Find where the given text appears and provide that cell's center as [X, Y] coordinate. 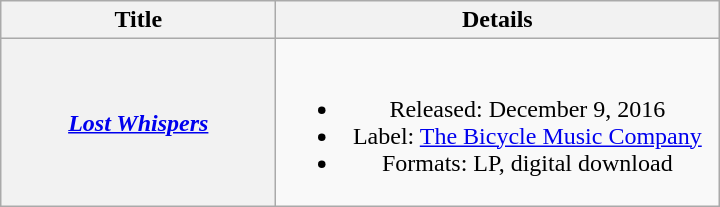
Released: December 9, 2016Label: The Bicycle Music CompanyFormats: LP, digital download [498, 122]
Details [498, 20]
Lost Whispers [138, 122]
Title [138, 20]
